Determine the (X, Y) coordinate at the center of the cell enclosing the given text.  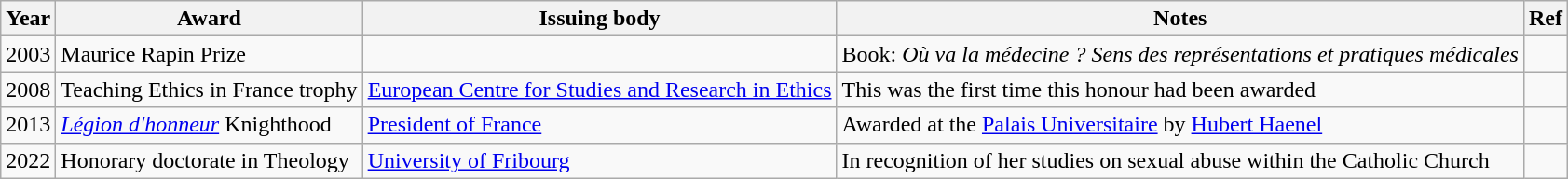
Honorary doctorate in Theology (209, 160)
Year (28, 19)
2003 (28, 54)
President of France (600, 125)
University of Fribourg (600, 160)
Issuing body (600, 19)
Maurice Rapin Prize (209, 54)
2022 (28, 160)
Awarded at the Palais Universitaire by Hubert Haenel (1179, 125)
Légion d'honneur Knighthood (209, 125)
Notes (1179, 19)
Book: Où va la médecine ? Sens des représentations et pratiques médicales (1179, 54)
Ref (1545, 19)
Teaching Ethics in France trophy (209, 89)
European Centre for Studies and Research in Ethics (600, 89)
2013 (28, 125)
This was the first time this honour had been awarded (1179, 89)
In recognition of her studies on sexual abuse within the Catholic Church (1179, 160)
Award (209, 19)
2008 (28, 89)
